Provide the [x, y] coordinate of the cell's center where the given text is located.  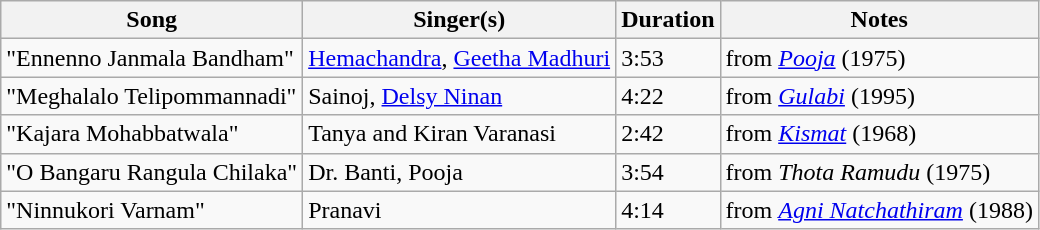
"Meghalalo Telipommannadi" [152, 96]
from Kismat (1968) [879, 134]
from Gulabi (1995) [879, 96]
"Kajara Mohabbatwala" [152, 134]
"O Bangaru Rangula Chilaka" [152, 172]
from Pooja (1975) [879, 58]
2:42 [668, 134]
Notes [879, 20]
Hemachandra, Geetha Madhuri [460, 58]
Song [152, 20]
Singer(s) [460, 20]
3:54 [668, 172]
Duration [668, 20]
"Ennenno Janmala Bandham" [152, 58]
Tanya and Kiran Varanasi [460, 134]
Pranavi [460, 210]
Dr. Banti, Pooja [460, 172]
4:14 [668, 210]
3:53 [668, 58]
from Thota Ramudu (1975) [879, 172]
"Ninnukori Varnam" [152, 210]
4:22 [668, 96]
Sainoj, Delsy Ninan [460, 96]
from Agni Natchathiram (1988) [879, 210]
